Determine the [X, Y] coordinate at the center of the cell enclosing the given text.  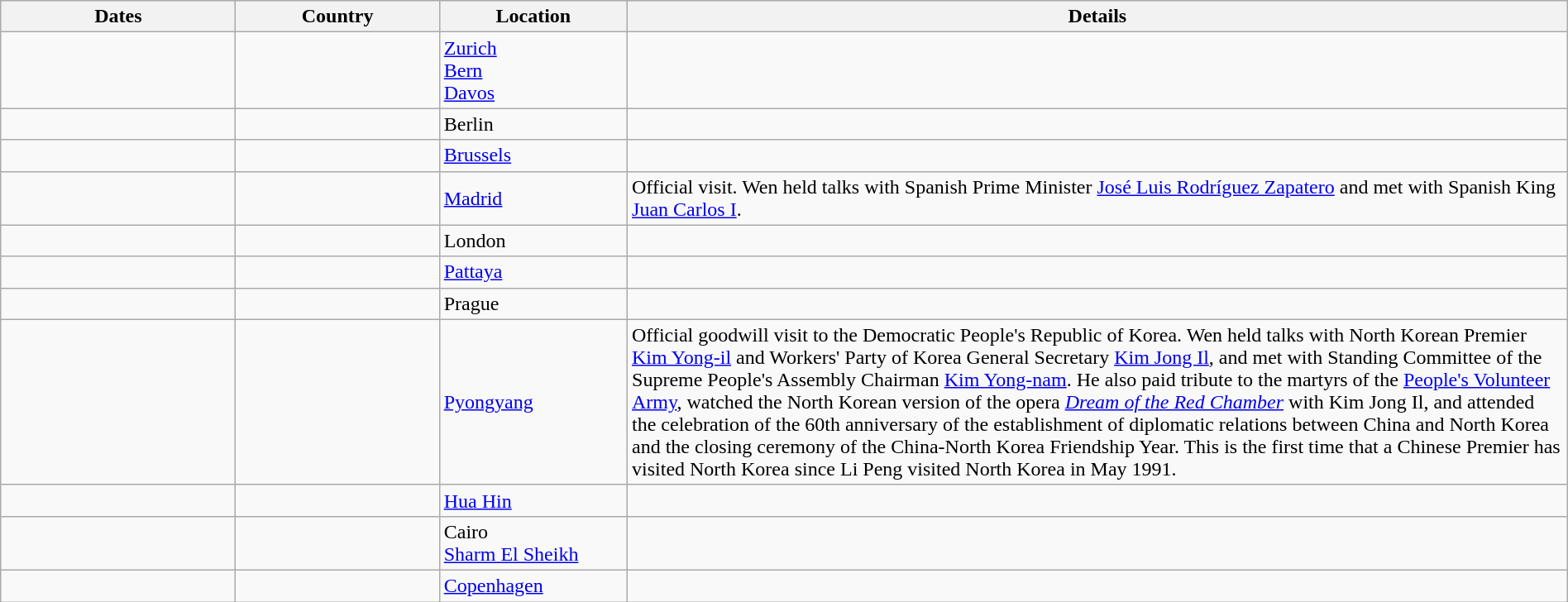
ZurichBernDavos [533, 70]
CairoSharm El Sheikh [533, 542]
Location [533, 17]
Pattaya [533, 272]
Madrid [533, 198]
Pyongyang [533, 402]
Copenhagen [533, 585]
Official visit. Wen held talks with Spanish Prime Minister José Luis Rodríguez Zapatero and met with Spanish King Juan Carlos I. [1098, 198]
Details [1098, 17]
London [533, 241]
Berlin [533, 124]
Hua Hin [533, 500]
Prague [533, 303]
Country [337, 17]
Brussels [533, 155]
Dates [118, 17]
